Identify which cell holds the provided text, then report its (x, y) central coordinate. 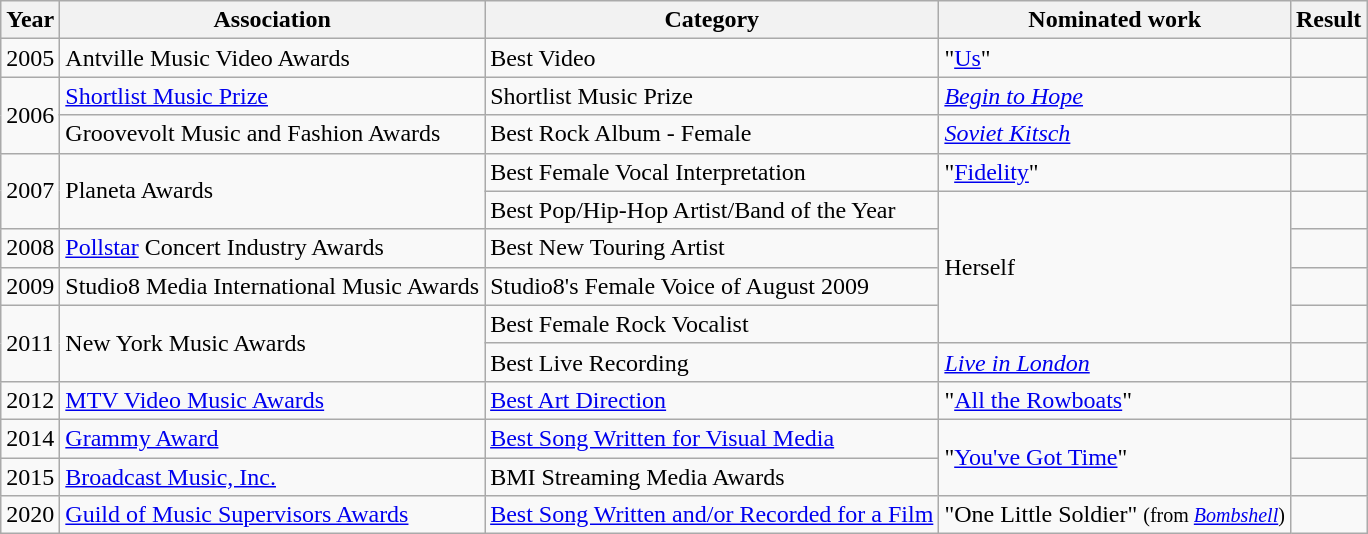
Best New Touring Artist (712, 248)
Studio8 Media International Music Awards (272, 286)
2015 (30, 477)
"Fidelity" (1115, 172)
2012 (30, 400)
Pollstar Concert Industry Awards (272, 248)
Grammy Award (272, 438)
Best Rock Album - Female (712, 134)
2005 (30, 58)
Best Video (712, 58)
Planeta Awards (272, 191)
Result (1328, 20)
Best Female Vocal Interpretation (712, 172)
MTV Video Music Awards (272, 400)
BMI Streaming Media Awards (712, 477)
Live in London (1115, 362)
2014 (30, 438)
Best Song Written and/or Recorded for a Film (712, 515)
Year (30, 20)
"One Little Soldier" (from Bombshell) (1115, 515)
Association (272, 20)
Best Song Written for Visual Media (712, 438)
2007 (30, 191)
Herself (1115, 267)
2020 (30, 515)
Best Female Rock Vocalist (712, 324)
Guild of Music Supervisors Awards (272, 515)
Antville Music Video Awards (272, 58)
2006 (30, 115)
Best Live Recording (712, 362)
Soviet Kitsch (1115, 134)
New York Music Awards (272, 343)
Groovevolt Music and Fashion Awards (272, 134)
Category (712, 20)
Nominated work (1115, 20)
2009 (30, 286)
"You've Got Time" (1115, 457)
Best Art Direction (712, 400)
2008 (30, 248)
2011 (30, 343)
"All the Rowboats" (1115, 400)
Broadcast Music, Inc. (272, 477)
Studio8's Female Voice of August 2009 (712, 286)
Best Pop/Hip-Hop Artist/Band of the Year (712, 210)
"Us" (1115, 58)
Begin to Hope (1115, 96)
